Provide the [X, Y] coordinate of the cell's center where the given text is located.  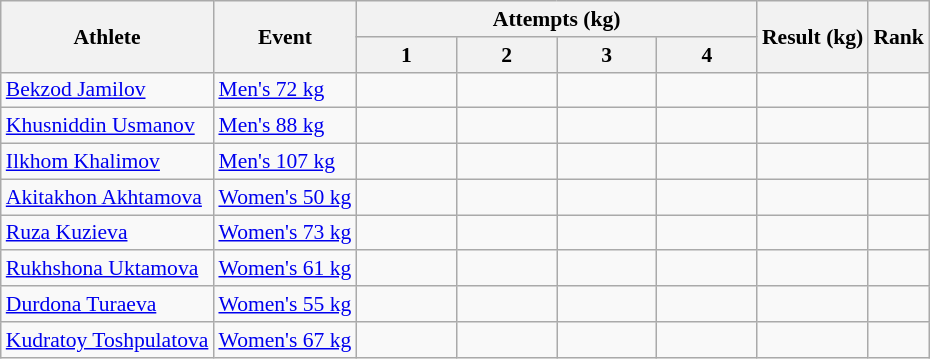
Men's 88 kg [284, 126]
Akitakhon Akhtamova [108, 197]
Women's 73 kg [284, 233]
Rank [898, 36]
1 [406, 55]
Durdona Turaeva [108, 304]
Bekzod Jamilov [108, 90]
Men's 72 kg [284, 90]
Women's 67 kg [284, 340]
3 [607, 55]
Women's 50 kg [284, 197]
4 [707, 55]
Ilkhom Khalimov [108, 162]
Khusniddin Usmanov [108, 126]
Kudratoy Toshpulatova [108, 340]
Ruza Kuzieva [108, 233]
Athlete [108, 36]
Attempts (kg) [556, 19]
Event [284, 36]
Result (kg) [812, 36]
2 [507, 55]
Women's 55 kg [284, 304]
Men's 107 kg [284, 162]
Women's 61 kg [284, 269]
Rukhshona Uktamova [108, 269]
